Scan for the cell matching the given text and deliver its (X, Y) coordinate at center. 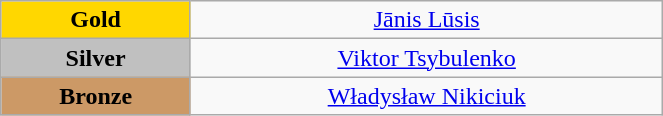
Viktor Tsybulenko (426, 58)
Władysław Nikiciuk (426, 96)
Jānis Lūsis (426, 20)
Silver (96, 58)
Gold (96, 20)
Bronze (96, 96)
